Return [X, Y] of the center of cell containing provided text 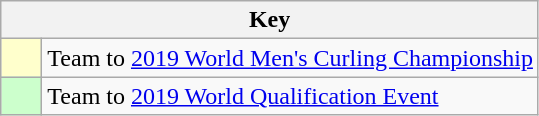
Key [270, 20]
Team to 2019 World Men's Curling Championship [290, 58]
Team to 2019 World Qualification Event [290, 96]
